Detect which cell encompasses the target text, then output its [X, Y] center coordinate. 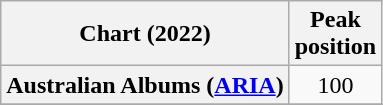
Australian Albums (ARIA) [145, 85]
100 [335, 85]
Peakposition [335, 34]
Chart (2022) [145, 34]
